Return (X, Y) of the center of cell containing provided text 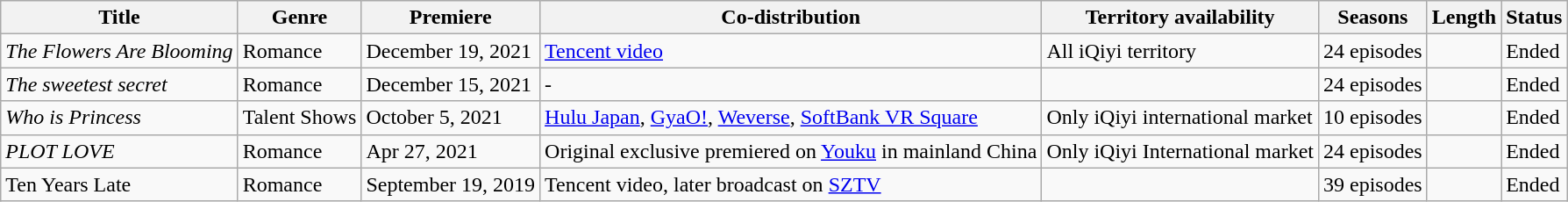
Title (119, 18)
Only iQiyi international market (1180, 118)
Status (1535, 18)
10 episodes (1373, 118)
Talent Shows (300, 118)
Length (1464, 18)
The sweetest secret (119, 84)
Only iQiyi International market (1180, 151)
Co-distribution (791, 18)
Who is Princess (119, 118)
Premiere (451, 18)
Tencent video, later broadcast on SZTV (791, 184)
December 15, 2021 (451, 84)
Ten Years Late (119, 184)
PLOT LOVE (119, 151)
Territory availability (1180, 18)
Genre (300, 18)
39 episodes (1373, 184)
September 19, 2019 (451, 184)
The Flowers Are Blooming (119, 51)
Seasons (1373, 18)
Apr 27, 2021 (451, 151)
All iQiyi territory (1180, 51)
October 5, 2021 (451, 118)
- (791, 84)
Hulu Japan, GyaO!, Weverse, SoftBank VR Square (791, 118)
Tencent video (791, 51)
Original exclusive premiered on Youku in mainland China (791, 151)
December 19, 2021 (451, 51)
